Return the (X, Y) coordinate for the center point of the cell that contains the specified text.  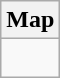
Map (30, 20)
